Return the [x, y] coordinate for the center point of the cell that contains the specified text.  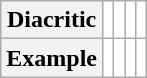
Diacritic [52, 20]
Example [52, 58]
